Provide the [X, Y] coordinate of the cell's center where the given text is located.  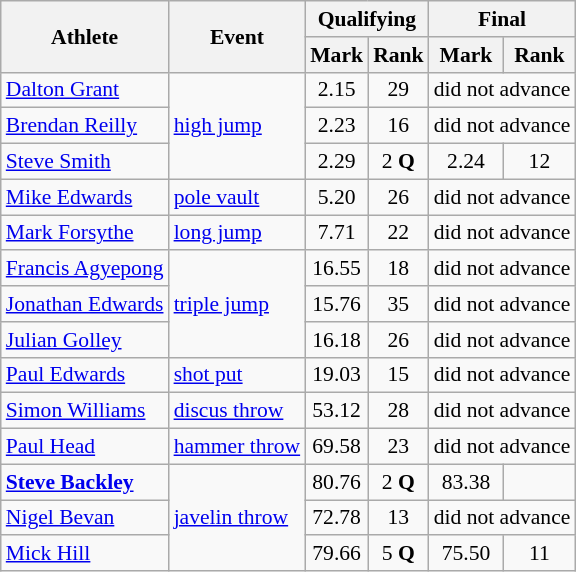
18 [398, 269]
Jonathan Edwards [85, 304]
Qualifying [366, 19]
Event [238, 36]
22 [398, 233]
Brendan Reilly [85, 126]
Mark Forsythe [85, 233]
Julian Golley [85, 340]
Simon Williams [85, 411]
79.66 [336, 554]
Mike Edwards [85, 197]
15.76 [336, 304]
53.12 [336, 411]
Final [502, 19]
Steve Smith [85, 162]
Dalton Grant [85, 90]
shot put [238, 375]
pole vault [238, 197]
11 [539, 554]
2.24 [466, 162]
7.71 [336, 233]
Nigel Bevan [85, 518]
16.18 [336, 340]
5.20 [336, 197]
Francis Agyepong [85, 269]
Athlete [85, 36]
16.55 [336, 269]
12 [539, 162]
69.58 [336, 447]
23 [398, 447]
Paul Edwards [85, 375]
2.29 [336, 162]
triple jump [238, 304]
75.50 [466, 554]
Steve Backley [85, 482]
16 [398, 126]
long jump [238, 233]
13 [398, 518]
high jump [238, 126]
5 Q [398, 554]
Mick Hill [85, 554]
80.76 [336, 482]
hammer throw [238, 447]
28 [398, 411]
19.03 [336, 375]
72.78 [336, 518]
Paul Head [85, 447]
83.38 [466, 482]
2.23 [336, 126]
35 [398, 304]
javelin throw [238, 518]
29 [398, 90]
discus throw [238, 411]
15 [398, 375]
2.15 [336, 90]
